Capture the cell that displays the provided text and extract its (x, y) central coordinate. 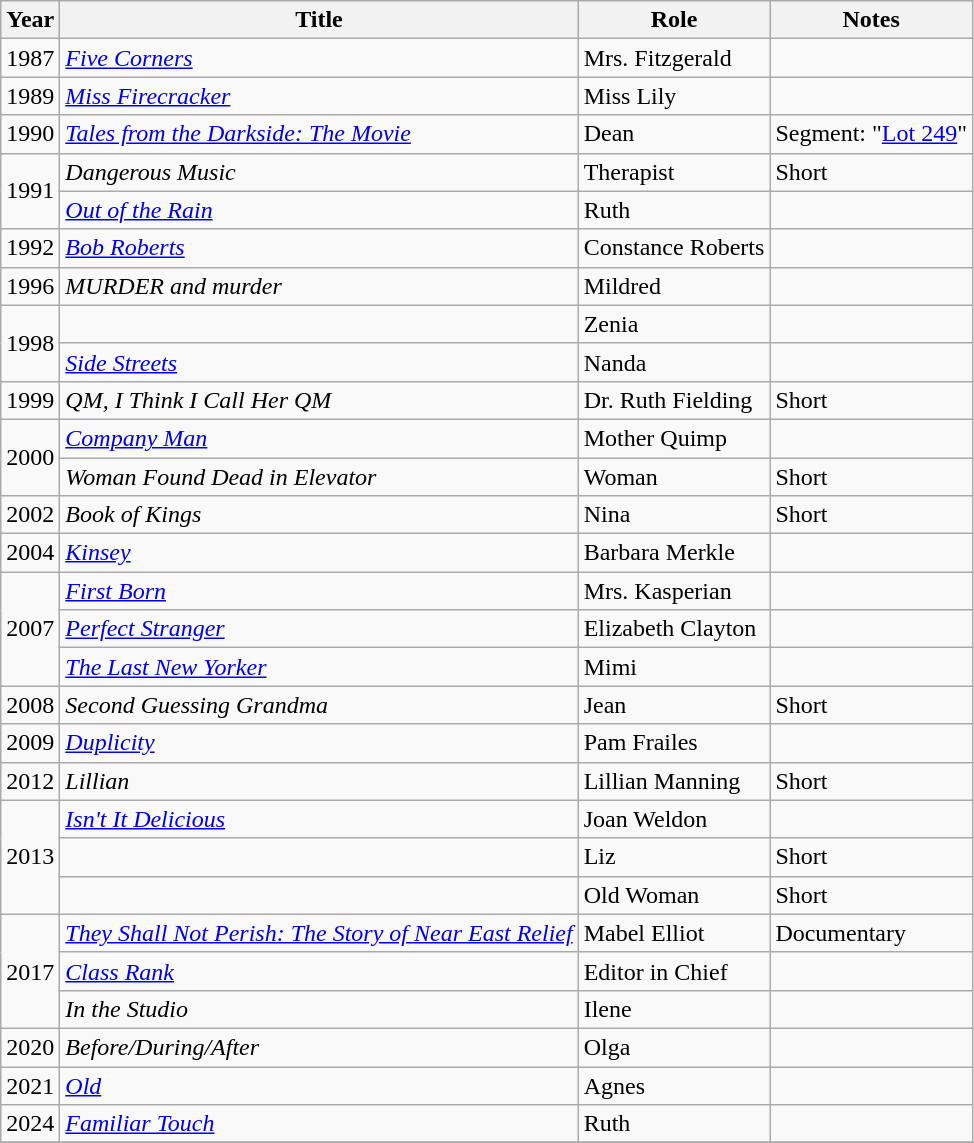
Nanda (674, 362)
Therapist (674, 172)
2024 (30, 1124)
Pam Frailes (674, 743)
Tales from the Darkside: The Movie (319, 134)
Lillian Manning (674, 781)
1992 (30, 248)
Company Man (319, 438)
Documentary (872, 933)
Segment: "Lot 249" (872, 134)
1999 (30, 400)
2008 (30, 705)
Mildred (674, 286)
1987 (30, 58)
Five Corners (319, 58)
Mabel Elliot (674, 933)
Old (319, 1085)
Mimi (674, 667)
Nina (674, 515)
Mrs. Kasperian (674, 591)
Ilene (674, 1009)
Side Streets (319, 362)
Mrs. Fitzgerald (674, 58)
2009 (30, 743)
Barbara Merkle (674, 553)
Isn't It Delicious (319, 819)
Liz (674, 857)
Old Woman (674, 895)
In the Studio (319, 1009)
Elizabeth Clayton (674, 629)
Year (30, 20)
2020 (30, 1047)
Class Rank (319, 971)
Lillian (319, 781)
Familiar Touch (319, 1124)
Dr. Ruth Fielding (674, 400)
2007 (30, 629)
Kinsey (319, 553)
Constance Roberts (674, 248)
1998 (30, 343)
Bob Roberts (319, 248)
Notes (872, 20)
Dangerous Music (319, 172)
Woman (674, 477)
Woman Found Dead in Elevator (319, 477)
2021 (30, 1085)
Miss Lily (674, 96)
2012 (30, 781)
Olga (674, 1047)
2002 (30, 515)
Second Guessing Grandma (319, 705)
Zenia (674, 324)
The Last New Yorker (319, 667)
1989 (30, 96)
MURDER and murder (319, 286)
2017 (30, 971)
2000 (30, 457)
1990 (30, 134)
QM, I Think I Call Her QM (319, 400)
Title (319, 20)
Dean (674, 134)
Editor in Chief (674, 971)
Mother Quimp (674, 438)
1996 (30, 286)
First Born (319, 591)
Role (674, 20)
Before/During/After (319, 1047)
Duplicity (319, 743)
Agnes (674, 1085)
2004 (30, 553)
Out of the Rain (319, 210)
2013 (30, 857)
Perfect Stranger (319, 629)
Jean (674, 705)
Joan Weldon (674, 819)
Miss Firecracker (319, 96)
1991 (30, 191)
They Shall Not Perish: The Story of Near East Relief (319, 933)
Book of Kings (319, 515)
